Detect which cell encompasses the target text, then output its [X, Y] center coordinate. 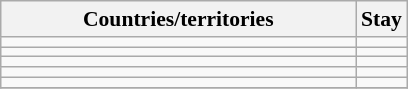
Countries/territories [178, 19]
Stay [382, 19]
